Output the [x, y] coordinate of the center of the cell containing the given text.  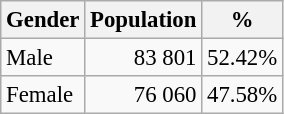
47.58% [242, 95]
Female [43, 95]
Population [144, 20]
83 801 [144, 58]
Gender [43, 20]
% [242, 20]
76 060 [144, 95]
Male [43, 58]
52.42% [242, 58]
